Output the (X, Y) coordinate of the center of the cell containing the given text.  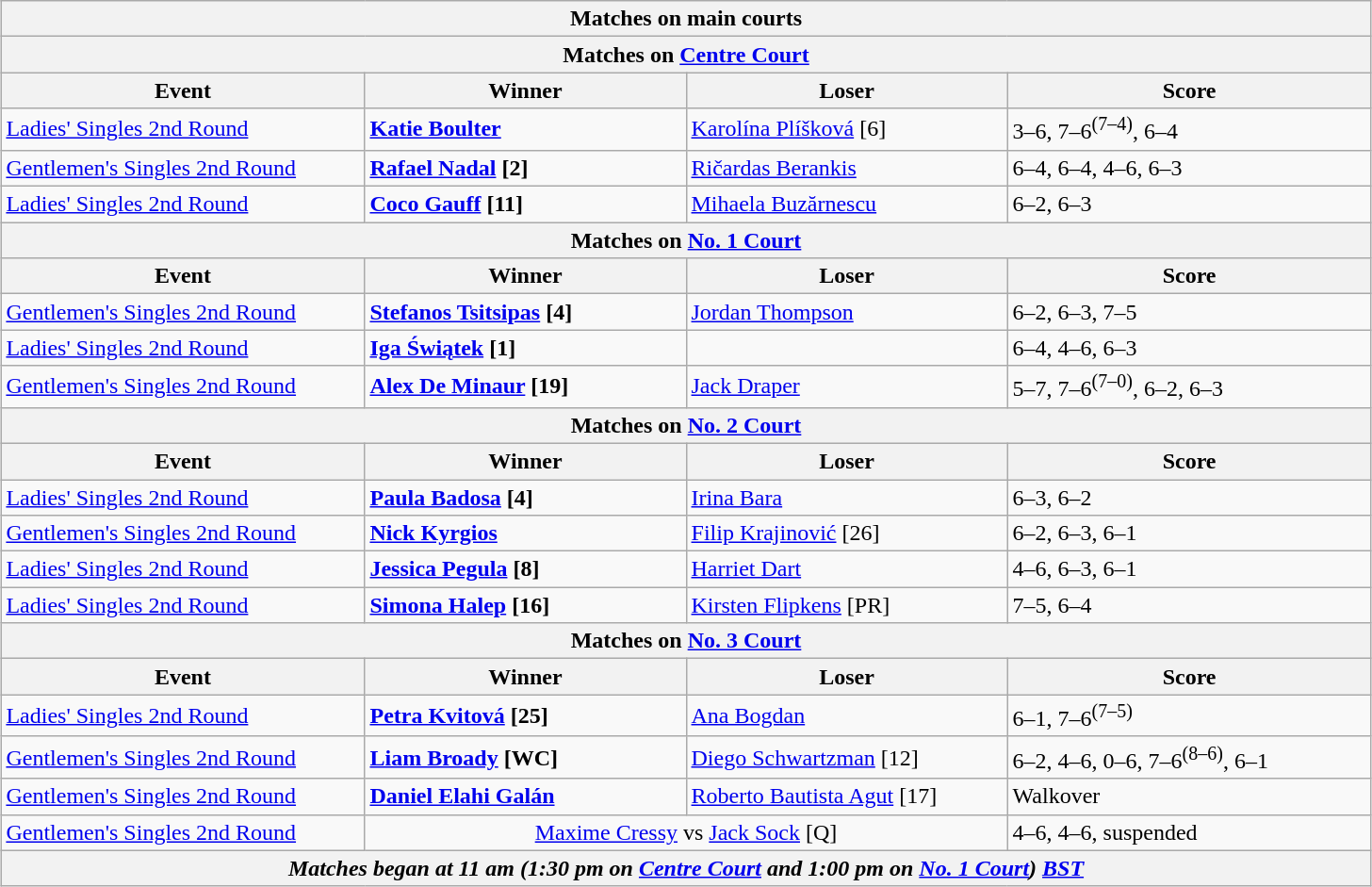
6–2, 4–6, 0–6, 7–6(8–6), 6–1 (1189, 758)
6–4, 4–6, 6–3 (1189, 348)
Roberto Bautista Agut [17] (846, 797)
Irina Bara (846, 498)
6–2, 6–3 (1189, 205)
7–5, 6–4 (1189, 605)
Nick Kyrgios (526, 534)
Paula Badosa [4] (526, 498)
Matches on No. 2 Court (686, 425)
Jordan Thompson (846, 312)
3–6, 7–6(7–4), 6–4 (1189, 130)
Karolína Plíšková [6] (846, 130)
Matches on Centre Court (686, 55)
Daniel Elahi Galán (526, 797)
5–7, 7–6(7–0), 6–2, 6–3 (1189, 386)
4–6, 4–6, suspended (1189, 832)
6–4, 6–4, 4–6, 6–3 (1189, 168)
Jessica Pegula [8] (526, 569)
Maxime Cressy vs Jack Sock [Q] (686, 832)
Iga Świątek [1] (526, 348)
Alex De Minaur [19] (526, 386)
6–2, 6–3, 7–5 (1189, 312)
Rafael Nadal [2] (526, 168)
Jack Draper (846, 386)
Kirsten Flipkens [PR] (846, 605)
Mihaela Buzărnescu (846, 205)
Matches on No. 1 Court (686, 240)
Coco Gauff [11] (526, 205)
Walkover (1189, 797)
6–2, 6–3, 6–1 (1189, 534)
Matches on main courts (686, 19)
Filip Krajinović [26] (846, 534)
Stefanos Tsitsipas [4] (526, 312)
Liam Broady [WC] (526, 758)
Matches began at 11 am (1:30 pm on Centre Court and 1:00 pm on No. 1 Court) BST (686, 868)
Simona Halep [16] (526, 605)
4–6, 6–3, 6–1 (1189, 569)
6–1, 7–6(7–5) (1189, 716)
Petra Kvitová [25] (526, 716)
Katie Boulter (526, 130)
Harriet Dart (846, 569)
Diego Schwartzman [12] (846, 758)
Matches on No. 3 Court (686, 641)
Ričardas Berankis (846, 168)
Ana Bogdan (846, 716)
6–3, 6–2 (1189, 498)
